From the cell containing the given text, extract its center point as [x, y] coordinate. 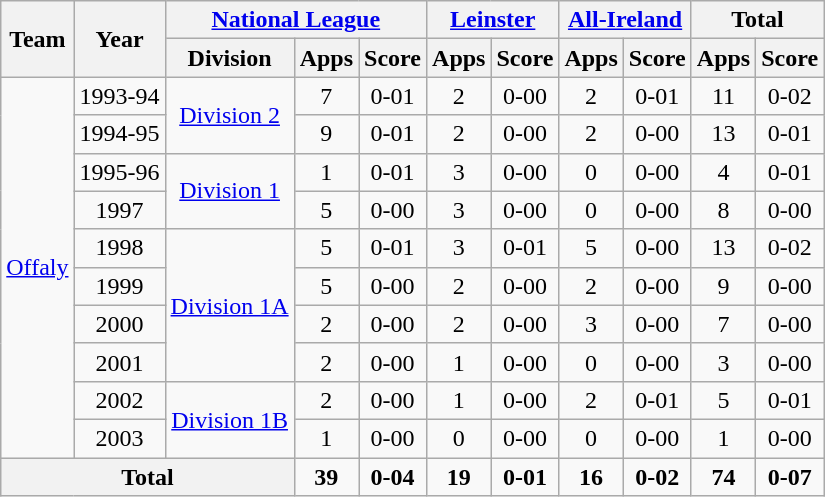
74 [723, 477]
0-07 [790, 477]
1997 [120, 210]
8 [723, 210]
19 [459, 477]
Offaly [38, 268]
2002 [120, 400]
Division 1B [230, 419]
0-04 [393, 477]
1998 [120, 248]
All-Ireland [625, 20]
Division 1A [230, 305]
2000 [120, 324]
Leinster [493, 20]
2001 [120, 362]
Team [38, 39]
1994-95 [120, 134]
2003 [120, 438]
Division [230, 58]
11 [723, 96]
1993-94 [120, 96]
National League [296, 20]
16 [591, 477]
4 [723, 172]
1995-96 [120, 172]
39 [326, 477]
Year [120, 39]
1999 [120, 286]
Division 2 [230, 115]
Division 1 [230, 191]
